For the text-containing cell, return its midpoint in (X, Y) coordinate format. 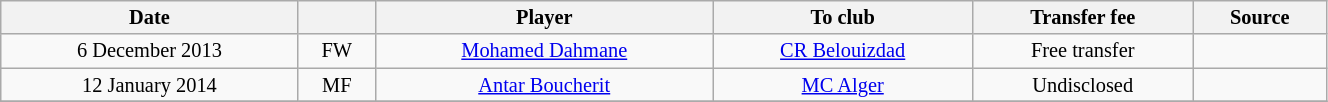
12 January 2014 (150, 85)
MF (336, 85)
Antar Boucherit (544, 85)
Undisclosed (1082, 85)
6 December 2013 (150, 51)
Mohamed Dahmane (544, 51)
Free transfer (1082, 51)
FW (336, 51)
To club (842, 17)
Date (150, 17)
MC Alger (842, 85)
Source (1260, 17)
CR Belouizdad (842, 51)
Player (544, 17)
Transfer fee (1082, 17)
